Provide the (x, y) coordinate of the cell's center where the given text is located.  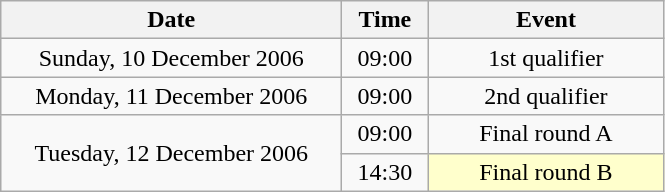
Monday, 11 December 2006 (172, 96)
Tuesday, 12 December 2006 (172, 153)
Final round B (546, 172)
Time (385, 20)
Date (172, 20)
14:30 (385, 172)
Final round A (546, 134)
Event (546, 20)
1st qualifier (546, 58)
Sunday, 10 December 2006 (172, 58)
2nd qualifier (546, 96)
